Return the [x, y] coordinate for the center point of the cell that contains the specified text.  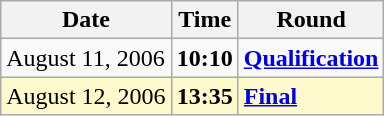
Date [86, 20]
August 12, 2006 [86, 96]
Final [311, 96]
10:10 [204, 58]
Time [204, 20]
13:35 [204, 96]
Qualification [311, 58]
August 11, 2006 [86, 58]
Round [311, 20]
